From the cell containing the given text, extract its center point as (x, y) coordinate. 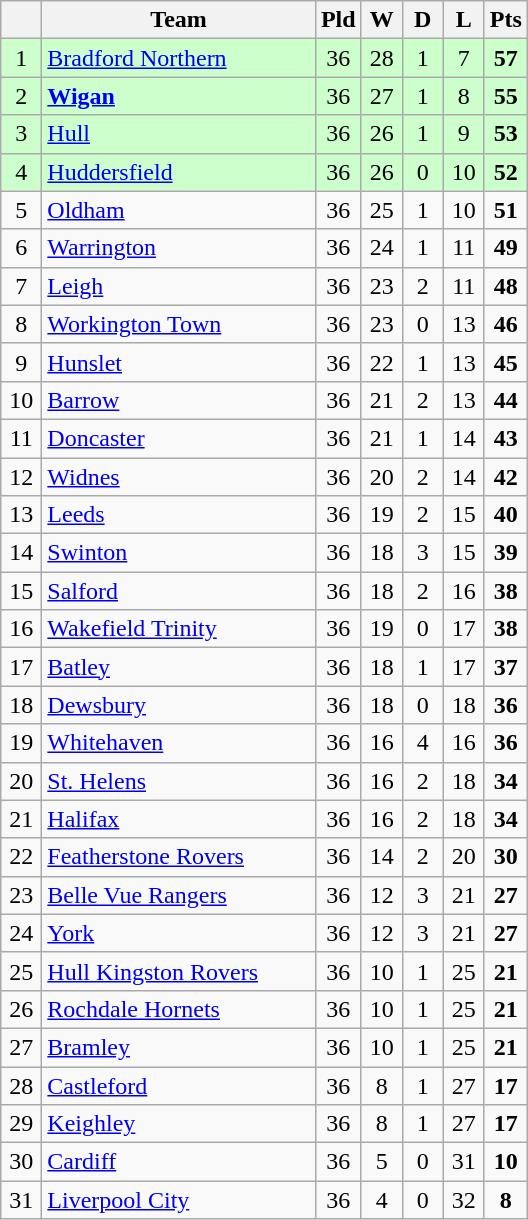
29 (22, 1124)
42 (506, 477)
48 (506, 286)
Huddersfield (179, 172)
Hunslet (179, 362)
51 (506, 210)
Leeds (179, 515)
D (422, 20)
43 (506, 438)
Bradford Northern (179, 58)
Cardiff (179, 1162)
Bramley (179, 1047)
Team (179, 20)
Featherstone Rovers (179, 857)
Whitehaven (179, 743)
Hull Kingston Rovers (179, 971)
York (179, 933)
W (382, 20)
49 (506, 248)
Keighley (179, 1124)
Oldham (179, 210)
Widnes (179, 477)
Barrow (179, 400)
52 (506, 172)
44 (506, 400)
32 (464, 1200)
37 (506, 667)
Rochdale Hornets (179, 1009)
L (464, 20)
Batley (179, 667)
Halifax (179, 819)
Warrington (179, 248)
Liverpool City (179, 1200)
39 (506, 553)
Hull (179, 134)
St. Helens (179, 781)
55 (506, 96)
Castleford (179, 1085)
Pts (506, 20)
Leigh (179, 286)
Swinton (179, 553)
46 (506, 324)
45 (506, 362)
Workington Town (179, 324)
Dewsbury (179, 705)
Belle Vue Rangers (179, 895)
Wigan (179, 96)
Salford (179, 591)
Doncaster (179, 438)
Pld (338, 20)
6 (22, 248)
40 (506, 515)
53 (506, 134)
57 (506, 58)
Wakefield Trinity (179, 629)
